Locate the cell with the specified text and output its [X, Y] center coordinate. 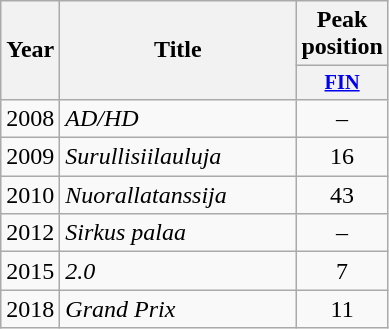
Sirkus palaa [178, 233]
43 [342, 195]
2012 [30, 233]
16 [342, 157]
2018 [30, 309]
FIN [342, 83]
Grand Prix [178, 309]
7 [342, 271]
11 [342, 309]
2.0 [178, 271]
2008 [30, 118]
Title [178, 50]
2009 [30, 157]
Peakposition [342, 34]
2010 [30, 195]
Surullisiilauluja [178, 157]
AD/HD [178, 118]
Year [30, 50]
2015 [30, 271]
Nuorallatanssija [178, 195]
